From the cell containing the given text, extract its center point as (x, y) coordinate. 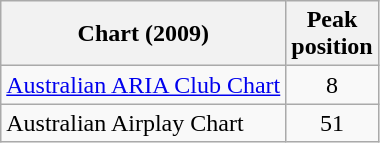
Chart (2009) (144, 34)
51 (332, 123)
Australian Airplay Chart (144, 123)
8 (332, 85)
Australian ARIA Club Chart (144, 85)
Peakposition (332, 34)
